Capture the cell that displays the provided text and extract its [x, y] central coordinate. 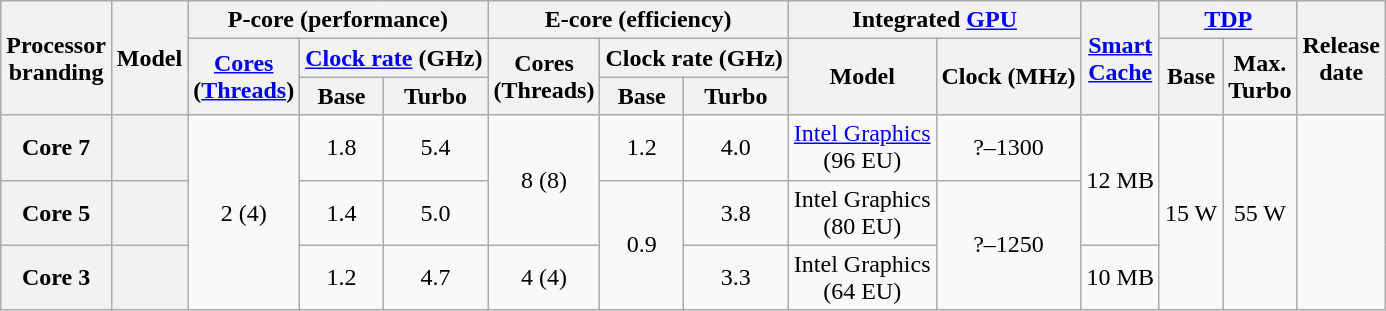
3.8 [736, 212]
SmartCache [1120, 58]
15 W [1190, 212]
?–1300 [1008, 148]
Core 5 [56, 212]
Core 7 [56, 148]
4.0 [736, 148]
Max.Turbo [1260, 77]
10 MB [1120, 278]
5.0 [436, 212]
0.9 [642, 245]
5.4 [436, 148]
TDP [1228, 20]
55 W [1260, 212]
Releasedate [1341, 58]
3.3 [736, 278]
Clock (MHz) [1008, 77]
P-core (performance) [338, 20]
2 (4) [244, 212]
1.8 [342, 148]
Core 3 [56, 278]
?–1250 [1008, 245]
Processorbranding [56, 58]
8 (8) [544, 180]
4 (4) [544, 278]
4.7 [436, 278]
Intel Graphics(80 EU) [862, 212]
Integrated GPU [934, 20]
Intel Graphics(96 EU) [862, 148]
1.4 [342, 212]
E-core (efficiency) [638, 20]
12 MB [1120, 180]
Intel Graphics(64 EU) [862, 278]
